Capture the cell that displays the provided text and extract its [X, Y] central coordinate. 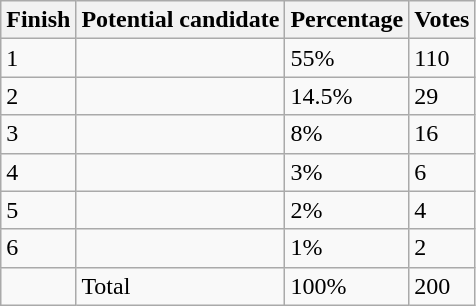
Finish [38, 20]
110 [442, 58]
5 [38, 210]
2% [347, 210]
100% [347, 286]
8% [347, 134]
Total [180, 286]
3 [38, 134]
14.5% [347, 96]
55% [347, 58]
Votes [442, 20]
200 [442, 286]
Potential candidate [180, 20]
1% [347, 248]
29 [442, 96]
3% [347, 172]
1 [38, 58]
Percentage [347, 20]
16 [442, 134]
